Return [X, Y] of the center of cell containing provided text 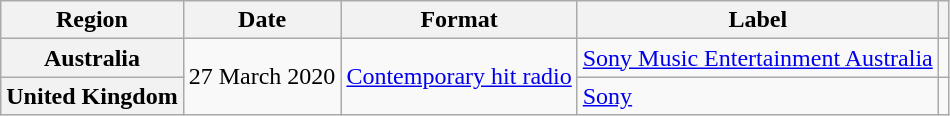
Label [758, 20]
Sony [758, 96]
Contemporary hit radio [459, 77]
Format [459, 20]
Region [92, 20]
27 March 2020 [262, 77]
Sony Music Entertainment Australia [758, 58]
Australia [92, 58]
United Kingdom [92, 96]
Date [262, 20]
